Return the (X, Y) coordinate for the center point of the cell that contains the specified text.  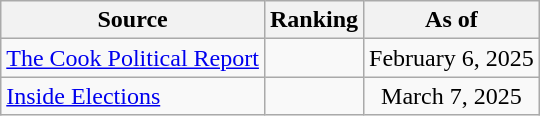
The Cook Political Report (133, 58)
As of (452, 20)
February 6, 2025 (452, 58)
Source (133, 20)
Inside Elections (133, 96)
Ranking (314, 20)
March 7, 2025 (452, 96)
